Detect which cell encompasses the target text, then output its (x, y) center coordinate. 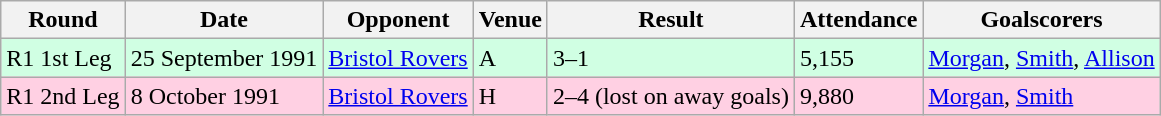
R1 2nd Leg (63, 96)
Venue (510, 20)
Goalscorers (1042, 20)
A (510, 58)
Morgan, Smith, Allison (1042, 58)
H (510, 96)
Round (63, 20)
9,880 (858, 96)
25 September 1991 (224, 58)
Result (670, 20)
5,155 (858, 58)
R1 1st Leg (63, 58)
Attendance (858, 20)
2–4 (lost on away goals) (670, 96)
Opponent (398, 20)
Date (224, 20)
Morgan, Smith (1042, 96)
3–1 (670, 58)
8 October 1991 (224, 96)
